Find where the given text appears and provide that cell's center as (X, Y) coordinate. 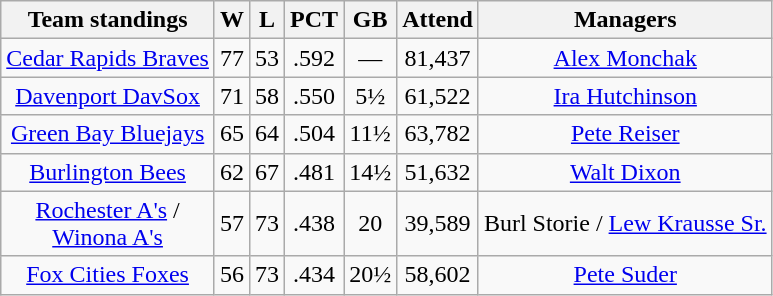
39,589 (438, 224)
Pete Reiser (625, 134)
Attend (438, 20)
.434 (314, 275)
.550 (314, 96)
56 (232, 275)
Ira Hutchinson (625, 96)
Burl Storie / Lew Krausse Sr. (625, 224)
Managers (625, 20)
77 (232, 58)
20 (370, 224)
.481 (314, 172)
Pete Suder (625, 275)
.592 (314, 58)
81,437 (438, 58)
5½ (370, 96)
Davenport DavSox (108, 96)
— (370, 58)
51,632 (438, 172)
11½ (370, 134)
.504 (314, 134)
53 (266, 58)
Burlington Bees (108, 172)
Walt Dixon (625, 172)
Team standings (108, 20)
Fox Cities Foxes (108, 275)
63,782 (438, 134)
62 (232, 172)
Rochester A's / Winona A's (108, 224)
71 (232, 96)
Green Bay Bluejays (108, 134)
.438 (314, 224)
67 (266, 172)
64 (266, 134)
57 (232, 224)
GB (370, 20)
58,602 (438, 275)
65 (232, 134)
61,522 (438, 96)
20½ (370, 275)
58 (266, 96)
Alex Monchak (625, 58)
14½ (370, 172)
L (266, 20)
W (232, 20)
PCT (314, 20)
Cedar Rapids Braves (108, 58)
